Locate the cell with the specified text and output its (X, Y) center coordinate. 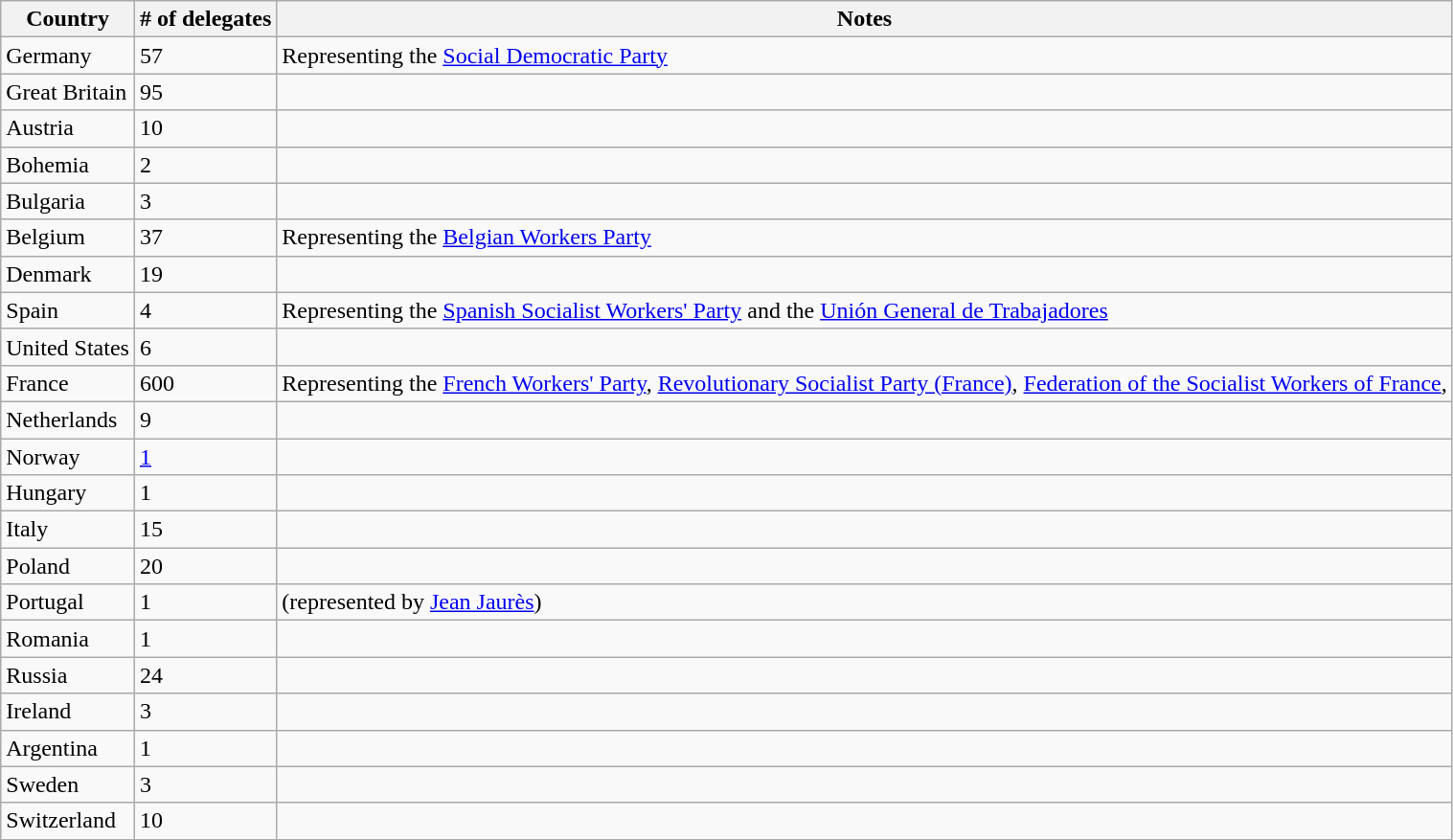
57 (205, 56)
Country (68, 19)
Russia (68, 675)
Representing the Spanish Socialist Workers' Party and the Unión General de Trabajadores (864, 310)
Portugal (68, 602)
Germany (68, 56)
Representing the French Workers' Party, Revolutionary Socialist Party (France), Federation of the Socialist Workers of France, (864, 383)
Great Britain (68, 92)
20 (205, 566)
Romania (68, 639)
Bohemia (68, 165)
Representing the Social Democratic Party (864, 56)
9 (205, 420)
France (68, 383)
95 (205, 92)
Norway (68, 457)
37 (205, 238)
15 (205, 530)
Bulgaria (68, 201)
Argentina (68, 748)
2 (205, 165)
Spain (68, 310)
(represented by Jean Jaurès) (864, 602)
Notes (864, 19)
Poland (68, 566)
Sweden (68, 784)
Denmark (68, 274)
Switzerland (68, 821)
United States (68, 347)
24 (205, 675)
600 (205, 383)
19 (205, 274)
# of delegates (205, 19)
Ireland (68, 712)
4 (205, 310)
6 (205, 347)
Representing the Belgian Workers Party (864, 238)
Austria (68, 128)
Hungary (68, 493)
Netherlands (68, 420)
Belgium (68, 238)
Italy (68, 530)
